Determine the [x, y] coordinate at the center of the cell enclosing the given text.  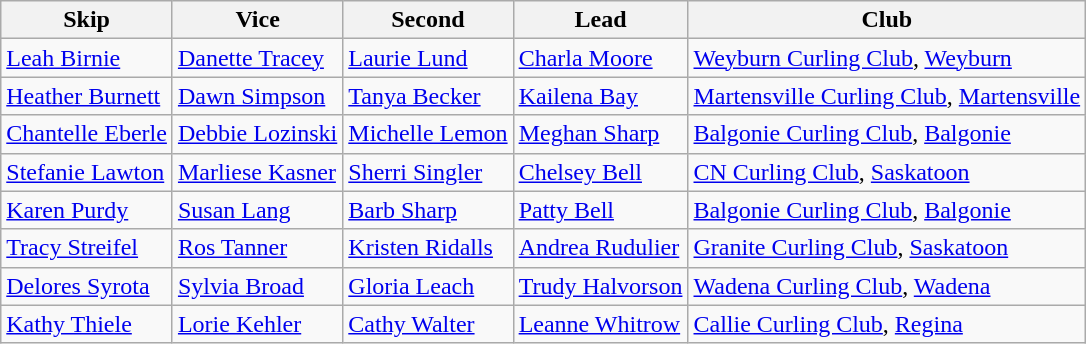
Second [428, 20]
Michelle Lemon [428, 134]
Stefanie Lawton [87, 172]
Laurie Lund [428, 58]
CN Curling Club, Saskatoon [887, 172]
Martensville Curling Club, Martensville [887, 96]
Karen Purdy [87, 210]
Cathy Walter [428, 324]
Sherri Singler [428, 172]
Danette Tracey [257, 58]
Lead [600, 20]
Charla Moore [600, 58]
Dawn Simpson [257, 96]
Sylvia Broad [257, 286]
Marliese Kasner [257, 172]
Club [887, 20]
Granite Curling Club, Saskatoon [887, 248]
Trudy Halvorson [600, 286]
Heather Burnett [87, 96]
Kathy Thiele [87, 324]
Leanne Whitrow [600, 324]
Meghan Sharp [600, 134]
Susan Lang [257, 210]
Debbie Lozinski [257, 134]
Chantelle Eberle [87, 134]
Andrea Rudulier [600, 248]
Tanya Becker [428, 96]
Tracy Streifel [87, 248]
Wadena Curling Club, Wadena [887, 286]
Skip [87, 20]
Lorie Kehler [257, 324]
Callie Curling Club, Regina [887, 324]
Kailena Bay [600, 96]
Patty Bell [600, 210]
Leah Birnie [87, 58]
Delores Syrota [87, 286]
Weyburn Curling Club, Weyburn [887, 58]
Ros Tanner [257, 248]
Gloria Leach [428, 286]
Chelsey Bell [600, 172]
Vice [257, 20]
Kristen Ridalls [428, 248]
Barb Sharp [428, 210]
